Return [x, y] of the center of cell containing provided text 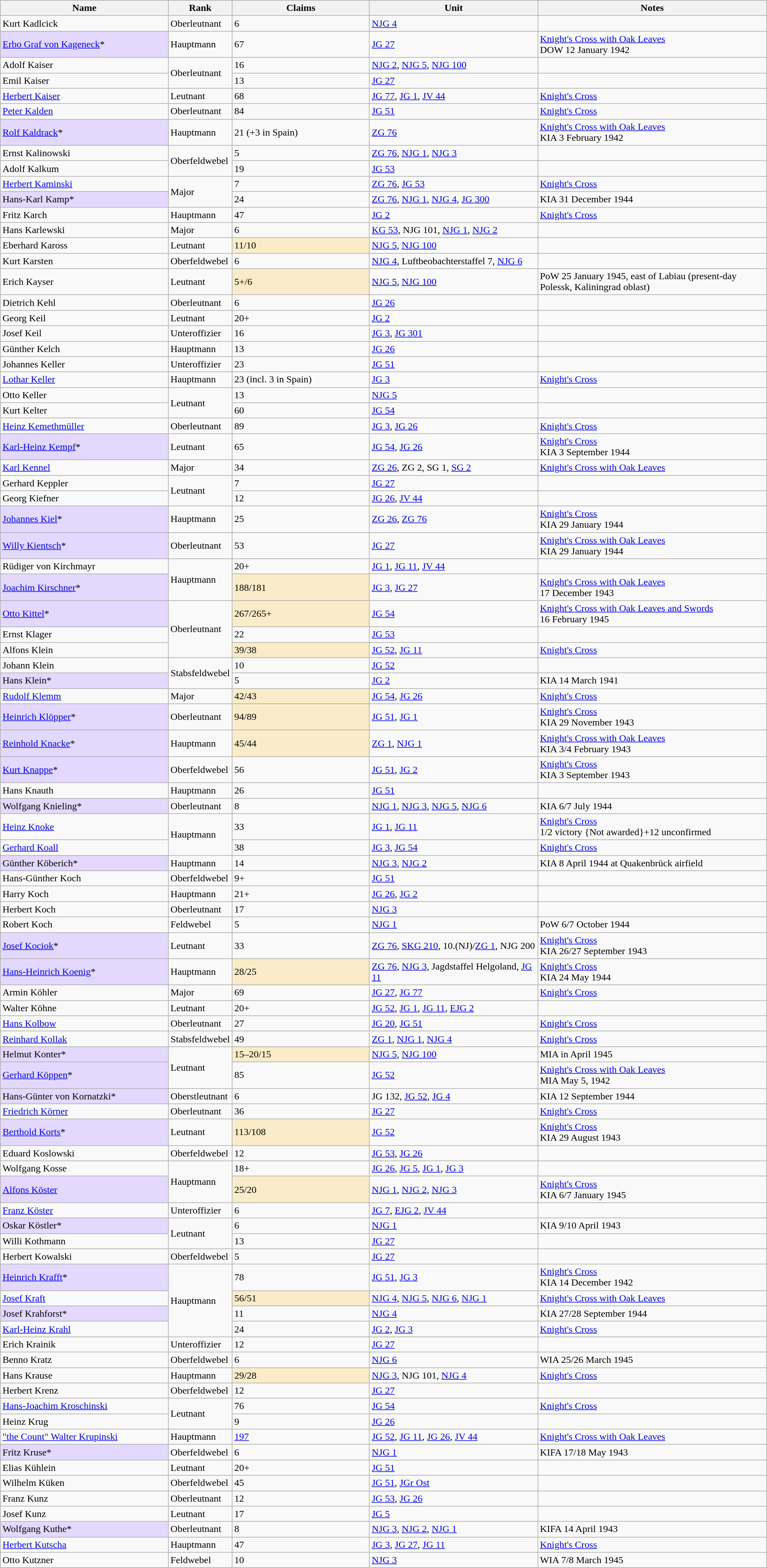
Peter Kalden [84, 111]
Georg Keil [84, 318]
JG 51, JGr Ost [453, 1483]
WIA 7/8 March 1945 [652, 1560]
KIA 6/7 July 1944 [652, 806]
Johannes Kiel* [84, 520]
69 [301, 993]
Ernst Kalinowski [84, 153]
Armin Köhler [84, 993]
ZG 1, NJG 1, NJG 4 [453, 1039]
Fritz Karch [84, 215]
ZG 26, ZG 76 [453, 520]
Knight's CrossKIA 29 January 1944 [652, 520]
Franz Köster [84, 1210]
NJG 3, NJG 2, NJG 1 [453, 1529]
Hans-Joachim Kroschinski [84, 1406]
JG 52, JG 11 [453, 650]
Hans Krause [84, 1375]
Knight's Cross with Oak LeavesMIA May 5, 1942 [652, 1075]
KIA 14 March 1941 [652, 681]
ZG 76, NJG 3, Jagdstaffel Helgoland, JG 11 [453, 972]
76 [301, 1406]
JG 3 [453, 380]
Willy Kientsch* [84, 545]
Herbert Kaiser [84, 96]
KIA 8 April 1944 at Quakenbrück airfield [652, 863]
Berthold Korts* [84, 1132]
Hans Klein* [84, 681]
PoW 25 January 1945, east of Labiau (present-day Polessk, Kaliningrad oblast) [652, 282]
27 [301, 1023]
5+/6 [301, 282]
Otto Kutzner [84, 1560]
28/25 [301, 972]
Josef Kunz [84, 1514]
Lothar Keller [84, 380]
26 [301, 790]
Johannes Keller [84, 364]
JG 132, JG 52, JG 4 [453, 1096]
Unit [453, 8]
Harry Koch [84, 894]
Hans Knauth [84, 790]
Friedrich Körner [84, 1112]
ZG 76, NJG 1, NJG 4, JG 300 [453, 199]
65 [301, 447]
19 [301, 168]
JG 3, JG 27 [453, 588]
JG 26, JG 5, JG 1, JG 3 [453, 1169]
Knight's CrossKIA 29 November 1943 [652, 717]
Joachim Kirschner* [84, 588]
21 (+3 in Spain) [301, 132]
Eduard Koslowski [84, 1153]
Helmut Konter* [84, 1054]
Notes [652, 8]
89 [301, 426]
ZG 76, SKG 210, 10.(NJ)/ZG 1, NJG 200 [453, 945]
Günther Köberich* [84, 863]
Erich Kayser [84, 282]
Gerhard Keppler [84, 483]
Wolfgang Knieling* [84, 806]
Emil Kaiser [84, 81]
KIFA 14 April 1943 [652, 1529]
Knight's Cross1/2 victory {Not awarded}+12 unconfirmed [652, 827]
Knight's CrossKIA 24 May 1944 [652, 972]
Reinhard Kollak [84, 1039]
ZG 76, NJG 1, NJG 3 [453, 153]
Georg Kiefner [84, 499]
Heinz Krug [84, 1422]
"the Count" Walter Krupinski [84, 1437]
Rudolf Klemm [84, 696]
Reinhold Knacke* [84, 743]
Knight's Cross with Oak LeavesKIA 3 February 1942 [652, 132]
Kurt Karsten [84, 261]
25 [301, 520]
15–20/15 [301, 1054]
NJG 4, NJG 5, NJG 6, NJG 1 [453, 1298]
Kurt Kelter [84, 410]
JG 2, JG 3 [453, 1329]
85 [301, 1075]
9+ [301, 878]
Knight's Cross with Oak LeavesKIA 29 January 1944 [652, 545]
JG 26, JV 44 [453, 499]
Rank [200, 8]
Gerhard Köppen* [84, 1075]
Hans-Günther Koch [84, 878]
JG 20, JG 51 [453, 1023]
NJG 5 [453, 395]
267/265+ [301, 613]
Otto Keller [84, 395]
Franz Kunz [84, 1498]
JG 51, JG 2 [453, 770]
JG 3, JG 54 [453, 848]
Karl Kennel [84, 467]
JG 3, JG 26 [453, 426]
11/10 [301, 246]
25/20 [301, 1190]
Alfons Klein [84, 650]
Knight's Cross with Oak Leaves17 December 1943 [652, 588]
42/43 [301, 696]
38 [301, 848]
KIA 27/28 September 1944 [652, 1313]
JG 26, JG 2 [453, 894]
Karl-Heinz Krahl [84, 1329]
Heinrich Krafft* [84, 1277]
NJG 1, NJG 2, NJG 3 [453, 1190]
Erbo Graf von Kageneck* [84, 45]
NJG 4, Luftbeobachterstaffel 7, NJG 6 [453, 261]
Knight's CrossKIA 26/27 September 1943 [652, 945]
Adolf Kaiser [84, 65]
PoW 6/7 October 1944 [652, 925]
56/51 [301, 1298]
29/28 [301, 1375]
Hans Kolbow [84, 1023]
34 [301, 467]
Karl-Heinz Kempf* [84, 447]
94/89 [301, 717]
Willi Kothmann [84, 1241]
JG 1, JG 11, JV 44 [453, 567]
NJG 1, NJG 3, NJG 5, NJG 6 [453, 806]
Claims [301, 8]
45/44 [301, 743]
23 [301, 364]
Kurt Knappe* [84, 770]
Hans-Günter von Kornatzki* [84, 1096]
Oberstleutnant [200, 1096]
113/108 [301, 1132]
39/38 [301, 650]
78 [301, 1277]
60 [301, 410]
53 [301, 545]
9 [301, 1422]
Herbert Kutscha [84, 1545]
18+ [301, 1169]
ZG 76 [453, 132]
Rüdiger von Kirchmayr [84, 567]
Herbert Krenz [84, 1391]
188/181 [301, 588]
Name [84, 8]
11 [301, 1313]
Wolfgang Kosse [84, 1169]
Rolf Kaldrack* [84, 132]
22 [301, 634]
Adolf Kalkum [84, 168]
Kurt Kadlcick [84, 23]
Josef Kraft [84, 1298]
JG 77, JG 1, JV 44 [453, 96]
MIA in April 1945 [652, 1054]
Hans Karlewski [84, 230]
Dietrich Kehl [84, 303]
Wilhelm Küken [84, 1483]
Günther Kelch [84, 349]
Josef Krahforst* [84, 1313]
Josef Kociok* [84, 945]
KG 53, NJG 101, NJG 1, NJG 2 [453, 230]
49 [301, 1039]
JG 3, JG 27, JG 11 [453, 1545]
Erich Krainik [84, 1344]
14 [301, 863]
Wolfgang Kuthe* [84, 1529]
ZG 1, NJG 1 [453, 743]
JG 52, JG 11, JG 26, JV 44 [453, 1437]
Knight's CrossKIA 14 December 1942 [652, 1277]
68 [301, 96]
Heinrich Klöpper* [84, 717]
36 [301, 1112]
Elias Kühlein [84, 1468]
Knight's CrossKIA 3 September 1944 [652, 447]
Knight's CrossKIA 3 September 1943 [652, 770]
Knight's Cross with Oak Leaves and Swords16 February 1945 [652, 613]
JG 3, JG 301 [453, 333]
NJG 3, NJG 101, NJG 4 [453, 1375]
WIA 25/26 March 1945 [652, 1360]
84 [301, 111]
Knight's CrossKIA 6/7 January 1945 [652, 1190]
KIA 9/10 April 1943 [652, 1226]
KIFA 17/18 May 1943 [652, 1452]
Herbert Kowalski [84, 1256]
Benno Kratz [84, 1360]
NJG 6 [453, 1360]
197 [301, 1437]
NJG 2, NJG 5, NJG 100 [453, 65]
Knight's Cross with Oak LeavesKIA 3/4 February 1943 [652, 743]
Alfons Köster [84, 1190]
Otto Kittel* [84, 613]
Ernst Klager [84, 634]
Hans-Karl Kamp* [84, 199]
Walter Köhne [84, 1008]
Hans-Heinrich Koenig* [84, 972]
Josef Keil [84, 333]
Heinz Kemethmüller [84, 426]
KIA 12 September 1944 [652, 1096]
Herbert Koch [84, 909]
Johann Klein [84, 665]
JG 1, JG 11 [453, 827]
Heinz Knoke [84, 827]
Eberhard Kaross [84, 246]
Gerhard Koall [84, 848]
KIA 31 December 1944 [652, 199]
JG 51, JG 3 [453, 1277]
JG 27, JG 77 [453, 993]
NJG 3, NJG 2 [453, 863]
Fritz Kruse* [84, 1452]
56 [301, 770]
JG 7, EJG 2, JV 44 [453, 1210]
ZG 76, JG 53 [453, 184]
JG 5 [453, 1514]
Oskar Köstler* [84, 1226]
JG 51, JG 1 [453, 717]
Herbert Kaminski [84, 184]
Robert Koch [84, 925]
23 (incl. 3 in Spain) [301, 380]
67 [301, 45]
45 [301, 1483]
JG 52, JG 1, JG 11, EJG 2 [453, 1008]
Knight's Cross with Oak LeavesDOW 12 January 1942 [652, 45]
ZG 26, ZG 2, SG 1, SG 2 [453, 467]
21+ [301, 894]
Knight's CrossKIA 29 August 1943 [652, 1132]
